Return [x, y] of the center of cell containing provided text 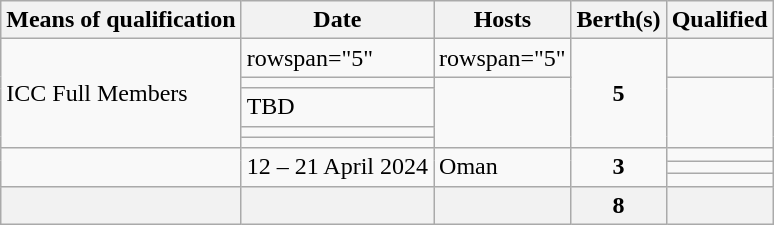
5 [618, 94]
Date [337, 20]
8 [618, 205]
ICC Full Members [121, 94]
3 [618, 167]
12 – 21 April 2024 [337, 167]
Means of qualification [121, 20]
Berth(s) [618, 20]
Hosts [503, 20]
Oman [503, 167]
Qualified [720, 20]
TBD [337, 107]
